Pinpoint the cell where the given text exists, returning its [x, y] midpoint coordinate. 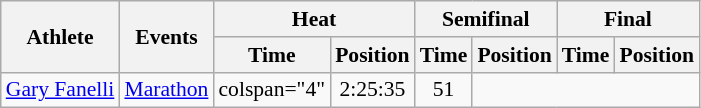
Final [628, 19]
2:25:35 [372, 90]
Semifinal [486, 19]
51 [444, 90]
Marathon [166, 90]
colspan="4" [272, 90]
Events [166, 36]
Heat [314, 19]
Gary Fanelli [60, 90]
Athlete [60, 36]
